Extract the (x, y) coordinate from the center of the cell holding the provided text.  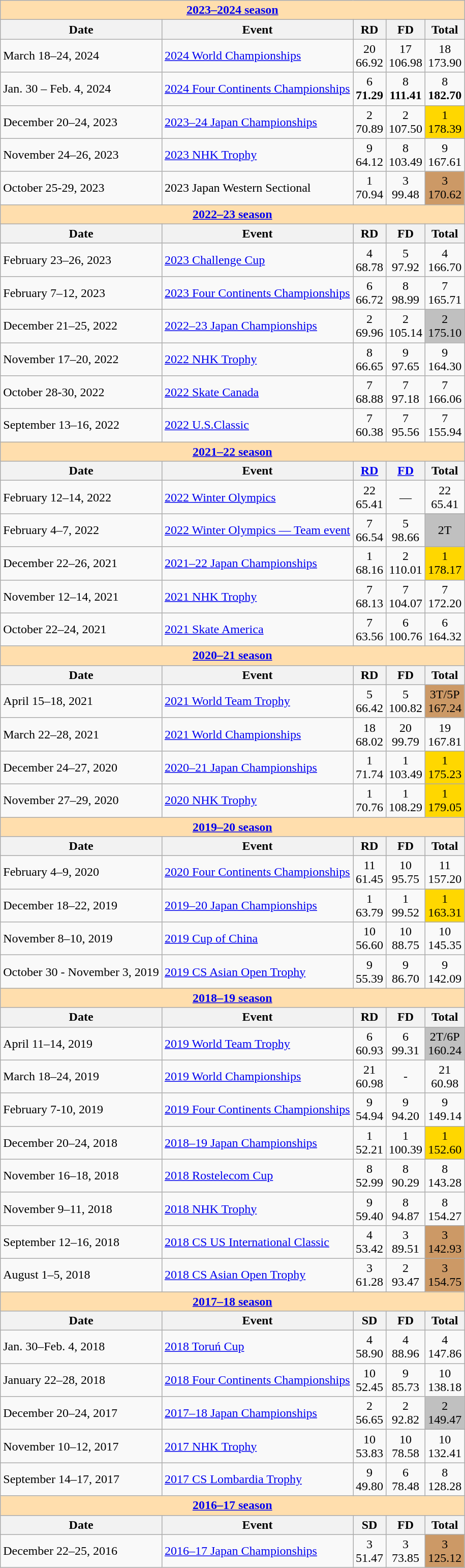
December 20–24, 2018 (81, 1142)
3 51.47 (370, 1551)
2T/6P 160.24 (445, 1044)
2019 World Championships (257, 1076)
2 149.47 (445, 1413)
2265.41 (445, 497)
4 166.70 (445, 259)
3 61.28 (370, 1275)
2023 Four Continents Championships (257, 293)
10 145.35 (445, 939)
2 110.01 (406, 564)
1 178.39 (445, 122)
2021 World Championships (257, 734)
9 54.94 (370, 1110)
9 149.14 (445, 1110)
1 71.74 (370, 767)
1 178.17 (445, 564)
December 24–27, 2020 (81, 767)
February 4–7, 2022 (81, 530)
4 68.78 (370, 259)
December 20–24, 2023 (81, 122)
2017–18 season (233, 1301)
2 69.96 (370, 326)
2021–22 Japan Championships (257, 564)
February 23–26, 2023 (81, 259)
3 170.62 (445, 188)
2 70.89 (370, 122)
6 71.29 (370, 88)
10 52.45 (370, 1380)
2022 NHK Trophy (257, 359)
2020 Four Continents Championships (257, 873)
September 12–16, 2018 (81, 1242)
November 9–11, 2018 (81, 1208)
19 167.81 (445, 734)
December 20–24, 2017 (81, 1413)
2018 Toruń Cup (257, 1347)
9 49.80 (370, 1479)
9 97.65 (406, 359)
3 142.93 (445, 1242)
8 128.28 (445, 1479)
2016–17 Japan Championships (257, 1551)
1 175.23 (445, 767)
March 22–28, 2021 (81, 734)
August 1–5, 2018 (81, 1275)
11 61.45 (370, 873)
8 111.41 (406, 88)
2 107.50 (406, 122)
March 18–24, 2019 (81, 1076)
2022 Winter Olympics — Team event (257, 530)
10 78.58 (406, 1446)
8 90.29 (406, 1176)
2020 NHK Trophy (257, 801)
December 22–26, 2021 (81, 564)
2022–23 season (233, 214)
6 100.76 (406, 630)
November 17–20, 2022 (81, 359)
December 22–25, 2016 (81, 1551)
8 66.65 (370, 359)
October 30 - November 3, 2019 (81, 971)
1 152.60 (445, 1142)
October 22–24, 2021 (81, 630)
4 88.96 (406, 1347)
17 106.98 (406, 56)
9 164.30 (445, 359)
5 66.42 (370, 701)
7 165.71 (445, 293)
8 52.99 (370, 1176)
January 22–28, 2018 (81, 1380)
February 4–9, 2020 (81, 873)
2017–18 Japan Championships (257, 1413)
7 60.38 (370, 425)
September 13–16, 2022 (81, 425)
22 65.41 (370, 497)
— (406, 497)
2023–2024 season (233, 10)
2022 U.S.Classic (257, 425)
10 56.60 (370, 939)
8 98.99 (406, 293)
9 85.73 (406, 1380)
2 93.47 (406, 1275)
4 147.86 (445, 1347)
9 55.39 (370, 971)
1 52.21 (370, 1142)
1 163.31 (445, 905)
2021 NHK Trophy (257, 596)
6 60.93 (370, 1044)
2019 Four Continents Championships (257, 1110)
2021 Skate America (257, 630)
9 167.61 (445, 155)
1 100.39 (406, 1142)
7 155.94 (445, 425)
3 99.48 (406, 188)
1 108.29 (406, 801)
7 66.54 (370, 530)
18 173.90 (445, 56)
8 94.87 (406, 1208)
8 143.28 (445, 1176)
November 12–14, 2021 (81, 596)
October 25-29, 2023 (81, 188)
1 99.52 (406, 905)
2 175.10 (445, 326)
2022 Skate Canada (257, 393)
6 66.72 (370, 293)
5 98.66 (406, 530)
2018 CS US International Classic (257, 1242)
9 64.12 (370, 155)
7 68.88 (370, 393)
2016–17 season (233, 1505)
December 18–22, 2019 (81, 905)
November 24–26, 2023 (81, 155)
20 99.79 (406, 734)
2023 Challenge Cup (257, 259)
6 164.32 (445, 630)
Jan. 30–Feb. 4, 2018 (81, 1347)
November 16–18, 2018 (81, 1176)
1 70.94 (370, 188)
1 63.79 (370, 905)
2021 World Team Trophy (257, 701)
10 53.83 (370, 1446)
2018–19 Japan Championships (257, 1142)
Jan. 30 – Feb. 4, 2024 (81, 88)
2023–24 Japan Championships (257, 122)
7 172.20 (445, 596)
1 70.76 (370, 801)
February 12–14, 2022 (81, 497)
2019 Cup of China (257, 939)
3 154.75 (445, 1275)
2T (445, 530)
3 89.51 (406, 1242)
November 8–10, 2019 (81, 939)
2017 NHK Trophy (257, 1446)
3 125.12 (445, 1551)
1 179.05 (445, 801)
2023 Japan Western Sectional (257, 188)
3 73.85 (406, 1551)
2020–21 season (233, 656)
2018 Rostelecom Cup (257, 1176)
20 66.92 (370, 56)
November 10–12, 2017 (81, 1446)
5 100.82 (406, 701)
9 142.09 (445, 971)
3T/5P 167.24 (445, 701)
10 95.75 (406, 873)
February 7-10, 2019 (81, 1110)
2 105.14 (406, 326)
1 103.49 (406, 767)
8 103.49 (406, 155)
1 68.16 (370, 564)
18 68.02 (370, 734)
October 28-30, 2022 (81, 393)
March 18–24, 2024 (81, 56)
10 132.41 (445, 1446)
5 97.92 (406, 259)
April 11–14, 2019 (81, 1044)
2017 CS Lombardia Trophy (257, 1479)
6 99.31 (406, 1044)
9 86.70 (406, 971)
8 182.70 (445, 88)
2018–19 season (233, 998)
2019–20 Japan Championships (257, 905)
10 138.18 (445, 1380)
6 78.48 (406, 1479)
2018 CS Asian Open Trophy (257, 1275)
February 7–12, 2023 (81, 293)
2022–23 Japan Championships (257, 326)
2019 CS Asian Open Trophy (257, 971)
2018 Four Continents Championships (257, 1380)
2022 Winter Olympics (257, 497)
April 15–18, 2021 (81, 701)
7 95.56 (406, 425)
4 58.90 (370, 1347)
- (406, 1076)
7 104.07 (406, 596)
2018 NHK Trophy (257, 1208)
9 94.20 (406, 1110)
10 88.75 (406, 939)
2024 World Championships (257, 56)
2021–22 season (233, 452)
2024 Four Continents Championships (257, 88)
7 166.06 (445, 393)
December 21–25, 2022 (81, 326)
September 14–17, 2017 (81, 1479)
7 68.13 (370, 596)
8 154.27 (445, 1208)
November 27–29, 2020 (81, 801)
7 97.18 (406, 393)
2023 NHK Trophy (257, 155)
2019–20 season (233, 826)
4 53.42 (370, 1242)
2020–21 Japan Championships (257, 767)
2 56.65 (370, 1413)
9 59.40 (370, 1208)
2019 World Team Trophy (257, 1044)
11 157.20 (445, 873)
7 63.56 (370, 630)
2 92.82 (406, 1413)
